Identify which cell holds the provided text, then report its [X, Y] central coordinate. 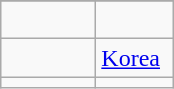
Korea [134, 58]
